Detect which cell encompasses the target text, then output its (X, Y) center coordinate. 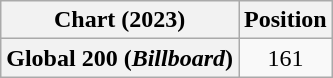
Global 200 (Billboard) (120, 58)
161 (285, 58)
Position (285, 20)
Chart (2023) (120, 20)
